Output the (x, y) coordinate of the center of the cell containing the given text.  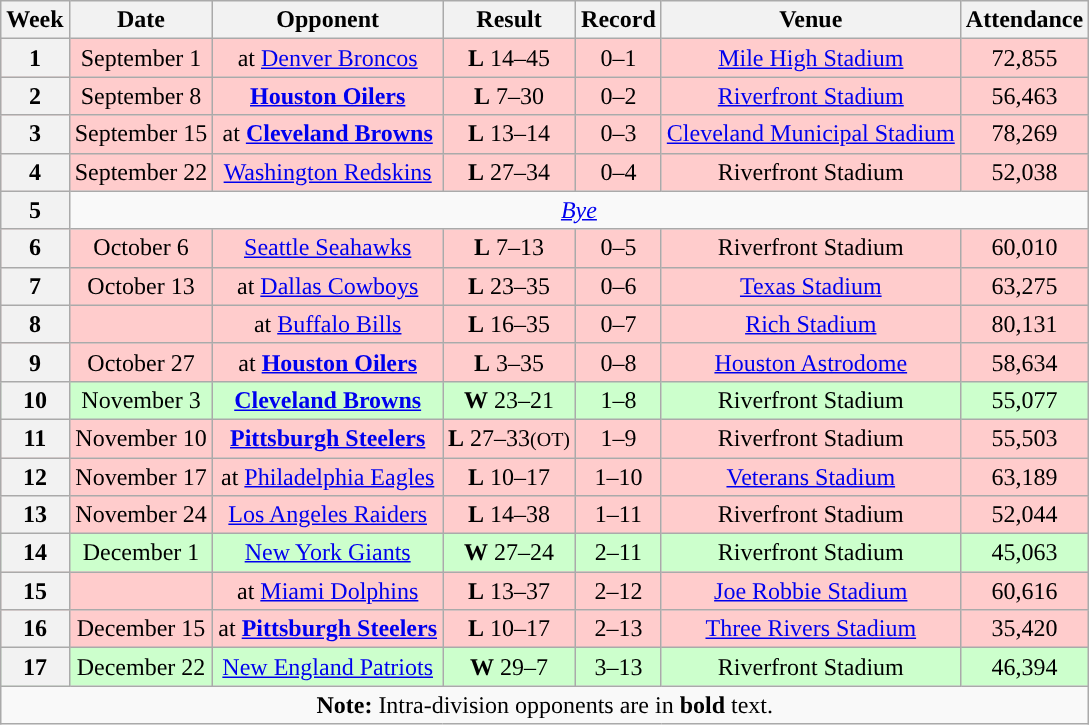
45,063 (1024, 553)
Note: Intra-division opponents are in bold text. (545, 705)
Houston Astrodome (810, 362)
Result (510, 20)
at Philadelphia Eagles (328, 477)
0–1 (619, 58)
at Dallas Cowboys (328, 286)
35,420 (1024, 629)
L 7–30 (510, 96)
at Pittsburgh Steelers (328, 629)
Opponent (328, 20)
55,077 (1024, 400)
46,394 (1024, 667)
October 6 (141, 248)
September 22 (141, 172)
Three Rivers Stadium (810, 629)
56,463 (1024, 96)
at Cleveland Browns (328, 134)
13 (35, 515)
3–13 (619, 667)
1 (35, 58)
W 27–24 (510, 553)
October 13 (141, 286)
Record (619, 20)
80,131 (1024, 324)
16 (35, 629)
L 13–14 (510, 134)
11 (35, 438)
2 (35, 96)
14 (35, 553)
52,038 (1024, 172)
Joe Robbie Stadium (810, 591)
5 (35, 210)
L 14–38 (510, 515)
L 14–45 (510, 58)
60,010 (1024, 248)
9 (35, 362)
1–10 (619, 477)
L 13–37 (510, 591)
Cleveland Browns (328, 400)
0–2 (619, 96)
L 3–35 (510, 362)
September 1 (141, 58)
52,044 (1024, 515)
L 27–34 (510, 172)
Bye (579, 210)
1–11 (619, 515)
Cleveland Municipal Stadium (810, 134)
at Miami Dolphins (328, 591)
7 (35, 286)
Washington Redskins (328, 172)
60,616 (1024, 591)
12 (35, 477)
63,189 (1024, 477)
at Denver Broncos (328, 58)
0–6 (619, 286)
New York Giants (328, 553)
W 29–7 (510, 667)
2–12 (619, 591)
6 (35, 248)
Texas Stadium (810, 286)
0–7 (619, 324)
Attendance (1024, 20)
2–11 (619, 553)
4 (35, 172)
8 (35, 324)
Seattle Seahawks (328, 248)
Week (35, 20)
2–13 (619, 629)
Rich Stadium (810, 324)
0–3 (619, 134)
W 23–21 (510, 400)
L 23–35 (510, 286)
December 22 (141, 667)
Pittsburgh Steelers (328, 438)
78,269 (1024, 134)
December 15 (141, 629)
Venue (810, 20)
at Houston Oilers (328, 362)
November 3 (141, 400)
1–8 (619, 400)
3 (35, 134)
Date (141, 20)
63,275 (1024, 286)
17 (35, 667)
0–8 (619, 362)
Houston Oilers (328, 96)
72,855 (1024, 58)
1–9 (619, 438)
November 24 (141, 515)
0–4 (619, 172)
0–5 (619, 248)
at Buffalo Bills (328, 324)
15 (35, 591)
December 1 (141, 553)
November 17 (141, 477)
L 16–35 (510, 324)
10 (35, 400)
L 27–33(OT) (510, 438)
Los Angeles Raiders (328, 515)
November 10 (141, 438)
55,503 (1024, 438)
58,634 (1024, 362)
Mile High Stadium (810, 58)
September 15 (141, 134)
New England Patriots (328, 667)
September 8 (141, 96)
Veterans Stadium (810, 477)
October 27 (141, 362)
L 7–13 (510, 248)
